Extract the [X, Y] coordinate from the center of the cell holding the provided text.  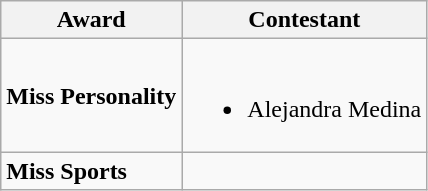
Alejandra Medina [304, 96]
Contestant [304, 20]
Miss Personality [92, 96]
Award [92, 20]
Miss Sports [92, 171]
